Determine the (X, Y) coordinate at the center of the cell enclosing the given text.  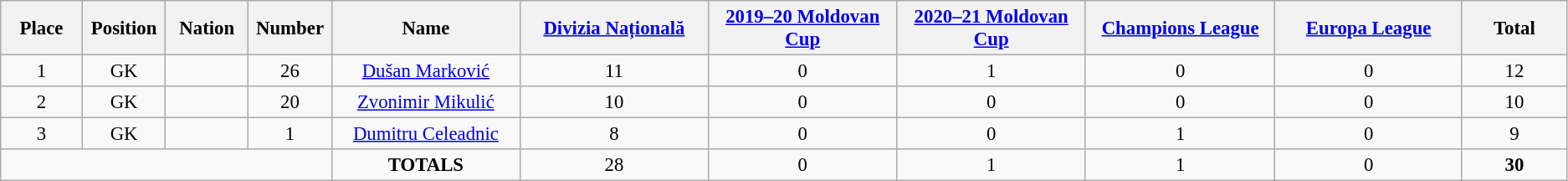
Europa League (1369, 28)
Divizia Națională (614, 28)
26 (290, 71)
2020–21 Moldovan Cup (991, 28)
Dumitru Celeadnic (425, 134)
Number (290, 28)
2019–20 Moldovan Cup (802, 28)
Place (42, 28)
TOTALS (425, 165)
Zvonimir Mikulić (425, 102)
Champions League (1180, 28)
11 (614, 71)
9 (1514, 134)
12 (1514, 71)
Position (124, 28)
3 (42, 134)
30 (1514, 165)
8 (614, 134)
28 (614, 165)
Total (1514, 28)
Name (425, 28)
2 (42, 102)
Nation (208, 28)
Dušan Marković (425, 71)
20 (290, 102)
